From the cell containing the given text, extract its center point as [X, Y] coordinate. 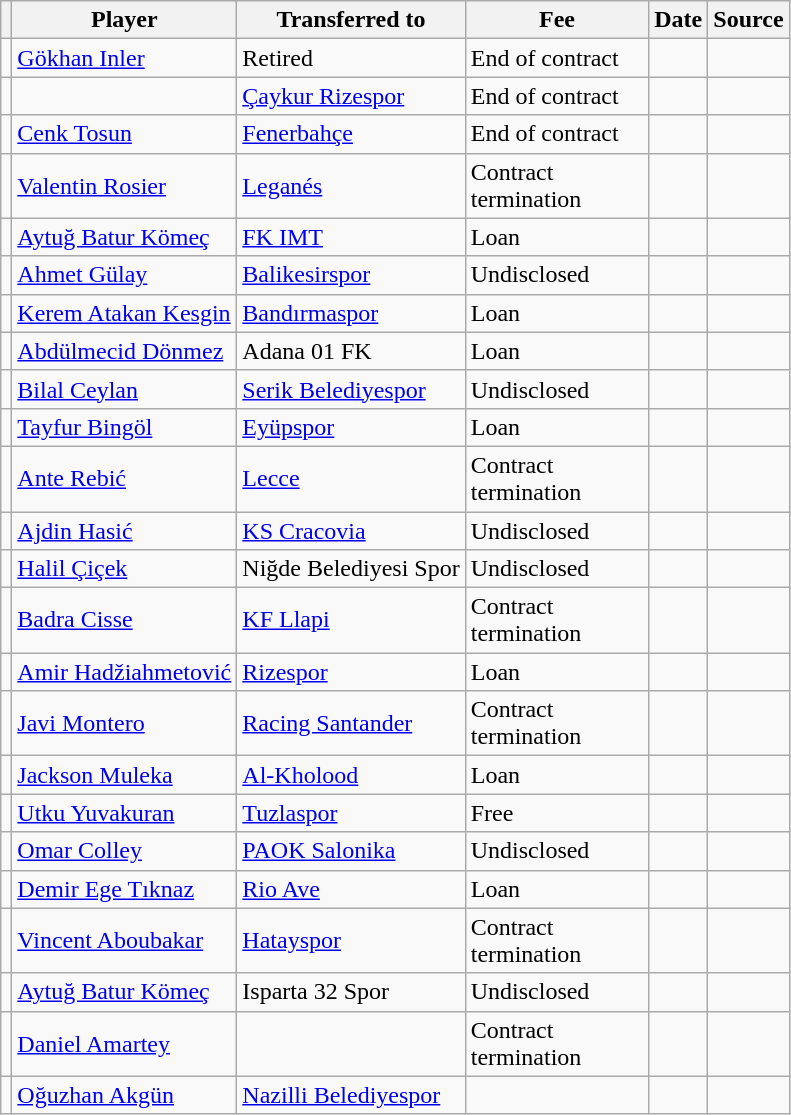
Al-Kholood [351, 775]
Lecce [351, 478]
Ante Rebić [124, 478]
Ajdin Hasić [124, 531]
Racing Santander [351, 724]
Isparta 32 Spor [351, 992]
Vincent Aboubakar [124, 940]
Cenk Tosun [124, 134]
Daniel Amartey [124, 1044]
Halil Çiçek [124, 569]
PAOK Salonika [351, 851]
Fenerbahçe [351, 134]
Javi Montero [124, 724]
Çaykur Rizespor [351, 96]
Rio Ave [351, 889]
Omar Colley [124, 851]
Eyüpspor [351, 427]
Nazilli Belediyespor [351, 1095]
Serik Belediyespor [351, 389]
Ahmet Gülay [124, 275]
KS Cracovia [351, 531]
Demir Ege Tıknaz [124, 889]
Niğde Belediyesi Spor [351, 569]
Retired [351, 58]
Tuzlaspor [351, 813]
Amir Hadžiahmetović [124, 672]
KF Llapi [351, 620]
Kerem Atakan Kesgin [124, 313]
Transferred to [351, 20]
Tayfur Bingöl [124, 427]
Hatayspor [351, 940]
Player [124, 20]
Abdülmecid Dönmez [124, 351]
Source [748, 20]
Date [678, 20]
Free [557, 813]
Bilal Ceylan [124, 389]
Bandırmaspor [351, 313]
Fee [557, 20]
Jackson Muleka [124, 775]
Balikesirspor [351, 275]
Adana 01 FK [351, 351]
Rizespor [351, 672]
Leganés [351, 186]
Valentin Rosier [124, 186]
Badra Cisse [124, 620]
Gökhan Inler [124, 58]
Oğuzhan Akgün [124, 1095]
FK IMT [351, 237]
Utku Yuvakuran [124, 813]
